For the text-containing cell, return its midpoint in (X, Y) coordinate format. 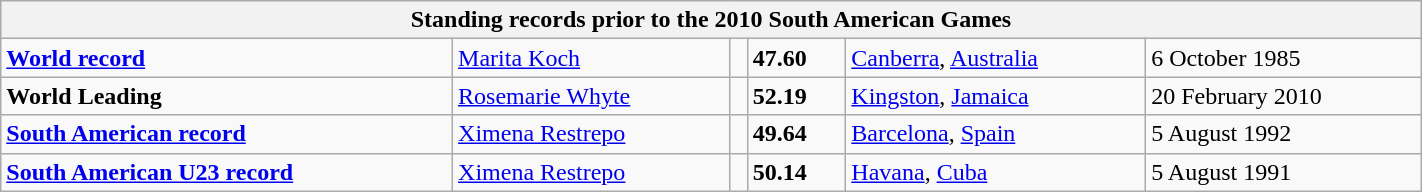
Marita Koch (592, 58)
5 August 1992 (1284, 134)
South American record (227, 134)
Havana, Cuba (996, 172)
49.64 (796, 134)
6 October 1985 (1284, 58)
World record (227, 58)
50.14 (796, 172)
Standing records prior to the 2010 South American Games (711, 20)
Barcelona, Spain (996, 134)
Canberra, Australia (996, 58)
52.19 (796, 96)
South American U23 record (227, 172)
5 August 1991 (1284, 172)
Kingston, Jamaica (996, 96)
20 February 2010 (1284, 96)
47.60 (796, 58)
World Leading (227, 96)
Rosemarie Whyte (592, 96)
